Provide the (X, Y) coordinate of the cell's center where the given text is located.  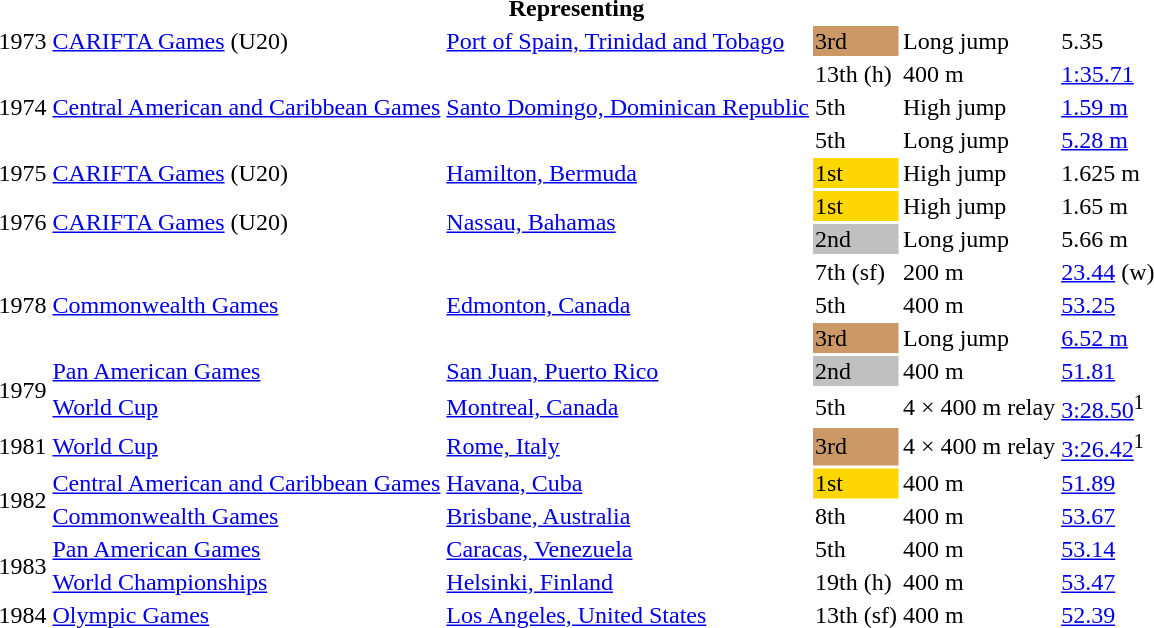
19th (h) (856, 582)
Montreal, Canada (628, 407)
Port of Spain, Trinidad and Tobago (628, 41)
Brisbane, Australia (628, 516)
Hamilton, Bermuda (628, 173)
Nassau, Bahamas (628, 222)
Edmonton, Canada (628, 305)
Santo Domingo, Dominican Republic (628, 107)
200 m (978, 272)
Rome, Italy (628, 446)
8th (856, 516)
Helsinki, Finland (628, 582)
7th (sf) (856, 272)
Havana, Cuba (628, 483)
Caracas, Venezuela (628, 549)
World Championships (246, 582)
San Juan, Puerto Rico (628, 371)
13th (h) (856, 74)
